Return (x, y) of the center of cell containing provided text 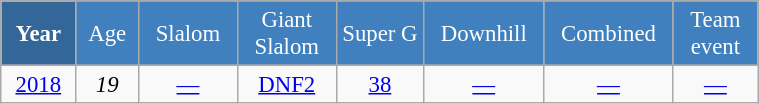
DNF2 (286, 85)
Age (108, 34)
Super G (380, 34)
Combined (608, 34)
Year (38, 34)
GiantSlalom (286, 34)
2018 (38, 85)
Slalom (188, 34)
38 (380, 85)
Downhill (484, 34)
Team event (716, 34)
19 (108, 85)
